Scan for the cell matching the given text and deliver its (X, Y) coordinate at center. 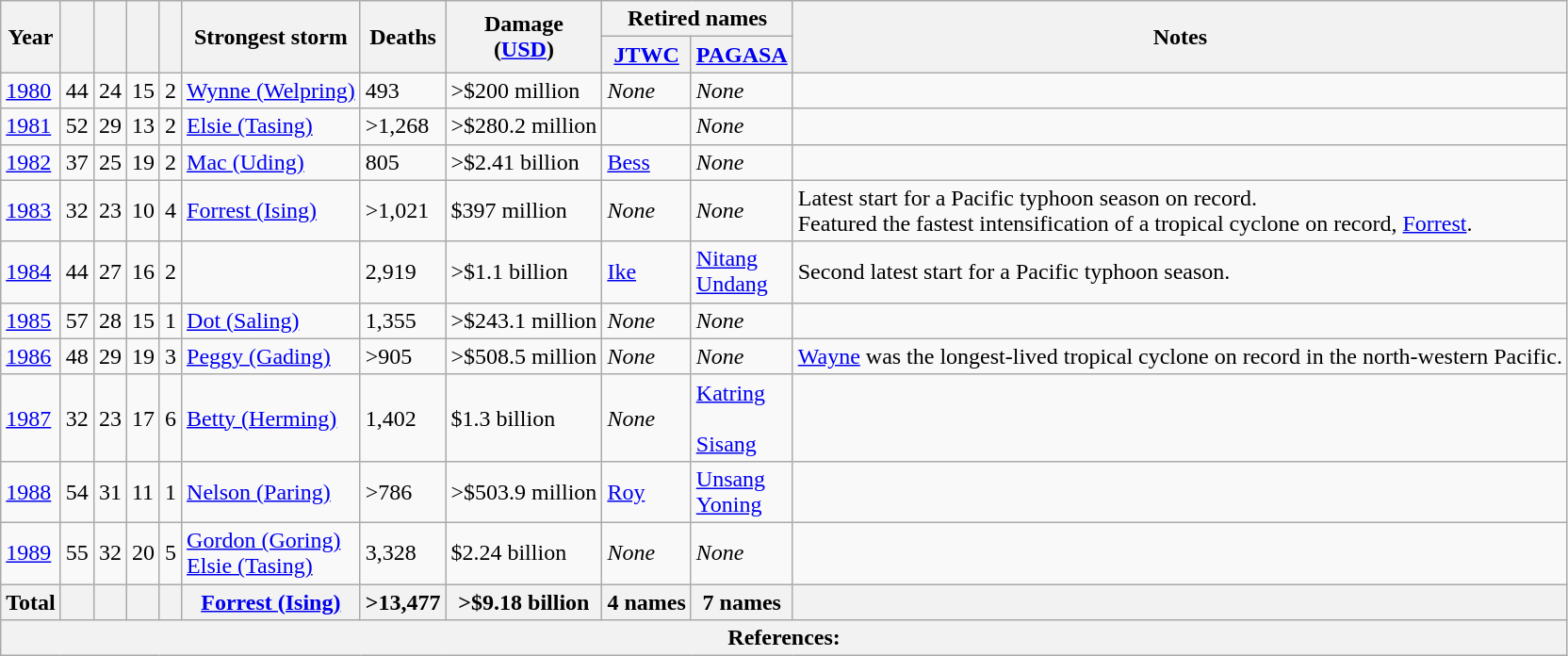
Total (31, 602)
Mac (Uding) (271, 162)
805 (403, 162)
Strongest storm (271, 37)
52 (77, 126)
7 names (742, 602)
57 (77, 320)
1980 (31, 90)
10 (143, 211)
Deaths (403, 37)
3,328 (403, 552)
4 (170, 211)
1985 (31, 320)
1,402 (403, 418)
$2.24 billion (524, 552)
1984 (31, 271)
Notes (1180, 37)
1983 (31, 211)
Gordon (Goring) Elsie (Tasing) (271, 552)
PAGASA (742, 55)
5 (170, 552)
JTWC (646, 55)
>786 (403, 492)
Latest start for a Pacific typhoon season on record.Featured the fastest intensification of a tropical cyclone on record, Forrest. (1180, 211)
31 (109, 492)
Elsie (Tasing) (271, 126)
Wayne was the longest-lived tropical cyclone on record in the north-western Pacific. (1180, 356)
Year (31, 37)
>1,021 (403, 211)
Dot (Saling) (271, 320)
1987 (31, 418)
24 (109, 90)
1981 (31, 126)
Katring Sisang (742, 418)
1988 (31, 492)
>$243.1 million (524, 320)
1982 (31, 162)
Wynne (Welpring) (271, 90)
>$503.9 million (524, 492)
Bess (646, 162)
>1,268 (403, 126)
1989 (31, 552)
Nelson (Paring) (271, 492)
Damage (USD) (524, 37)
>13,477 (403, 602)
Nitang Undang (742, 271)
28 (109, 320)
>$2.41 billion (524, 162)
13 (143, 126)
>905 (403, 356)
25 (109, 162)
1,355 (403, 320)
Unsang Yoning (742, 492)
3 (170, 356)
>$200 million (524, 90)
$1.3 billion (524, 418)
27 (109, 271)
>$1.1 billion (524, 271)
>$9.18 billion (524, 602)
4 names (646, 602)
Second latest start for a Pacific typhoon season. (1180, 271)
$397 million (524, 211)
1986 (31, 356)
54 (77, 492)
Roy (646, 492)
16 (143, 271)
Retired names (697, 19)
2,919 (403, 271)
References: (784, 638)
37 (77, 162)
17 (143, 418)
Peggy (Gading) (271, 356)
Ike (646, 271)
6 (170, 418)
493 (403, 90)
20 (143, 552)
Betty (Herming) (271, 418)
>$508.5 million (524, 356)
48 (77, 356)
11 (143, 492)
>$280.2 million (524, 126)
55 (77, 552)
